Detect which cell encompasses the target text, then output its [X, Y] center coordinate. 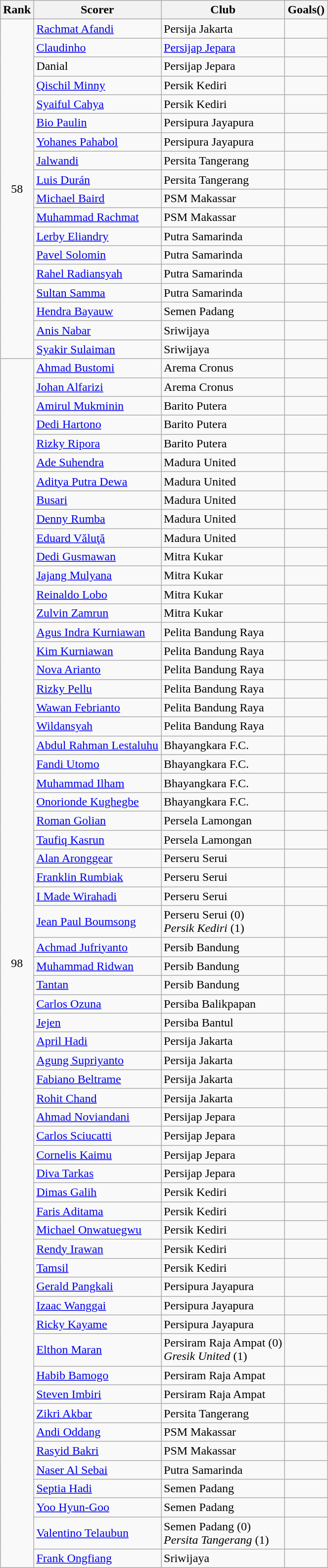
Club [223, 10]
Ahmad Bustomi [97, 368]
Rendy Irawan [97, 1249]
Faris Aditama [97, 1211]
Cornelis Kaimu [97, 1155]
Goals() [306, 10]
Pavel Solomin [97, 255]
Danial [97, 66]
Luis Durán [97, 179]
Syaiful Cahya [97, 104]
Rachmat Afandi [97, 29]
Jean Paul Boumsong [97, 921]
Muhammad Ilham [97, 783]
Fabiano Beltrame [97, 1079]
Agus Indra Kurniawan [97, 632]
Anis Nabar [97, 330]
Perseru Serui (0)Persik Kediri (1) [223, 921]
Ade Suhendra [97, 462]
Persiba Balikpapan [223, 1004]
Rank [17, 10]
Tantan [97, 985]
Bio Paulin [97, 123]
Amirul Mukminin [97, 406]
Taufiq Kasrun [97, 840]
Achmad Jufriyanto [97, 947]
Kim Kurniawan [97, 651]
April Hadi [97, 1041]
Fandi Utomo [97, 764]
Muhammad Rachmat [97, 217]
Michael Baird [97, 198]
Franklin Rumbiak [97, 877]
Yoo Hyun-Goo [97, 1508]
Reinaldo Lobo [97, 595]
Ricky Kayame [97, 1324]
Alan Aronggear [97, 859]
Dimas Galih [97, 1192]
58 [17, 189]
Aditya Putra Dewa [97, 481]
Roman Golian [97, 820]
Naser Al Sebai [97, 1470]
Frank Ongfiang [97, 1559]
Rahel Radiansyah [97, 274]
Yohanes Pahabol [97, 142]
Dedi Gusmawan [97, 557]
Denny Rumba [97, 519]
Gerald Pangkali [97, 1287]
Onorionde Kughegbe [97, 802]
Syakir Sulaiman [97, 349]
Qischil Minny [97, 85]
Steven Imbiri [97, 1394]
Jejen [97, 1023]
Andi Oddang [97, 1432]
I Made Wirahadi [97, 896]
Nova Arianto [97, 670]
Jalwandi [97, 161]
Wildansyah [97, 726]
Semen Padang (0)Persita Tangerang (1) [223, 1533]
Rohit Chand [97, 1098]
Agung Supriyanto [97, 1060]
Sultan Samma [97, 293]
Dedi Hartono [97, 425]
Persiba Bantul [223, 1023]
Persiram Raja Ampat (0)Gresik United (1) [223, 1350]
Busari [97, 500]
Izaac Wanggai [97, 1305]
Jajang Mulyana [97, 576]
Michael Onwatuegwu [97, 1230]
Claudinho [97, 48]
Rasyid Bakri [97, 1451]
Septia Hadi [97, 1489]
Hendra Bayauw [97, 312]
Abdul Rahman Lestaluhu [97, 745]
Lerby Eliandry [97, 236]
Zulvin Zamrun [97, 613]
Tamsil [97, 1268]
Ahmad Noviandani [97, 1117]
Muhammad Ridwan [97, 966]
Carlos Ozuna [97, 1004]
98 [17, 963]
Zikri Akbar [97, 1413]
Rizky Ripora [97, 443]
Eduard Văluţă [97, 538]
Johan Alfarizi [97, 387]
Scorer [97, 10]
Valentino Telaubun [97, 1533]
Carlos Sciucatti [97, 1135]
Rizky Pellu [97, 689]
Diva Tarkas [97, 1174]
Habib Bamogo [97, 1375]
Elthon Maran [97, 1350]
Wawan Febrianto [97, 707]
